Scan for the cell matching the given text and deliver its [X, Y] coordinate at center. 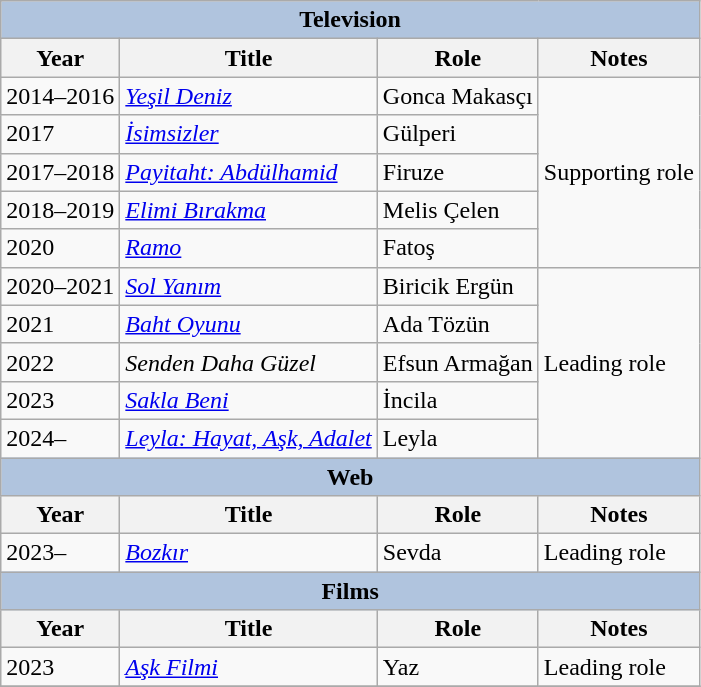
Elimi Bırakma [248, 210]
2017–2018 [60, 172]
İncila [458, 400]
2018–2019 [60, 210]
Films [350, 591]
2014–2016 [60, 96]
2024– [60, 438]
Supporting role [618, 172]
Melis Çelen [458, 210]
Aşk Filmi [248, 667]
Baht Oyunu [248, 324]
Yeşil Deniz [248, 96]
Yaz [458, 667]
İsimsizler [248, 134]
2021 [60, 324]
Sevda [458, 553]
Ada Tözün [458, 324]
2020–2021 [60, 286]
Sakla Beni [248, 400]
Ramo [248, 248]
Bozkır [248, 553]
2020 [60, 248]
Fatoş [458, 248]
Gonca Makasçı [458, 96]
Web [350, 477]
Firuze [458, 172]
Television [350, 20]
Leyla: Hayat, Aşk, Adalet [248, 438]
Biricik Ergün [458, 286]
2017 [60, 134]
2022 [60, 362]
Efsun Armağan [458, 362]
2023– [60, 553]
Leyla [458, 438]
Payitaht: Abdülhamid [248, 172]
Senden Daha Güzel [248, 362]
Sol Yanım [248, 286]
Gülperi [458, 134]
